Search for the cell housing the specified text and yield its [X, Y] center coordinate. 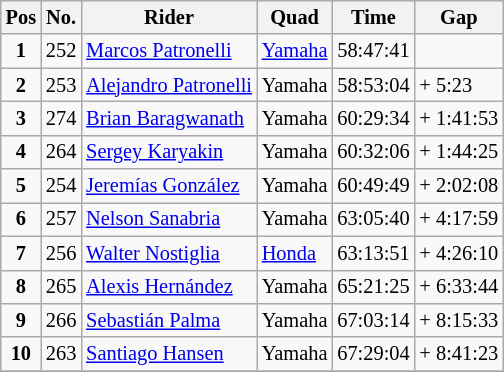
266 [61, 320]
7 [21, 253]
Alexis Hernández [169, 287]
+ 8:15:33 [460, 320]
5 [21, 186]
65:21:25 [373, 287]
3 [21, 118]
8 [21, 287]
263 [61, 354]
10 [21, 354]
58:53:04 [373, 85]
+ 1:44:25 [460, 152]
Sebastián Palma [169, 320]
9 [21, 320]
254 [61, 186]
67:29:04 [373, 354]
2 [21, 85]
256 [61, 253]
257 [61, 219]
Gap [460, 17]
60:49:49 [373, 186]
+ 6:33:44 [460, 287]
+ 4:17:59 [460, 219]
+ 1:41:53 [460, 118]
+ 8:41:23 [460, 354]
Walter Nostiglia [169, 253]
60:32:06 [373, 152]
Brian Baragwanath [169, 118]
Santiago Hansen [169, 354]
Alejandro Patronelli [169, 85]
Pos [21, 17]
Quad [295, 17]
4 [21, 152]
253 [61, 85]
Marcos Patronelli [169, 51]
Time [373, 17]
+ 4:26:10 [460, 253]
No. [61, 17]
67:03:14 [373, 320]
Honda [295, 253]
63:13:51 [373, 253]
+ 2:02:08 [460, 186]
63:05:40 [373, 219]
264 [61, 152]
Jeremías González [169, 186]
265 [61, 287]
274 [61, 118]
252 [61, 51]
Nelson Sanabria [169, 219]
Rider [169, 17]
58:47:41 [373, 51]
6 [21, 219]
Sergey Karyakin [169, 152]
60:29:34 [373, 118]
+ 5:23 [460, 85]
1 [21, 51]
